Output the (x, y) coordinate of the center of the cell containing the given text.  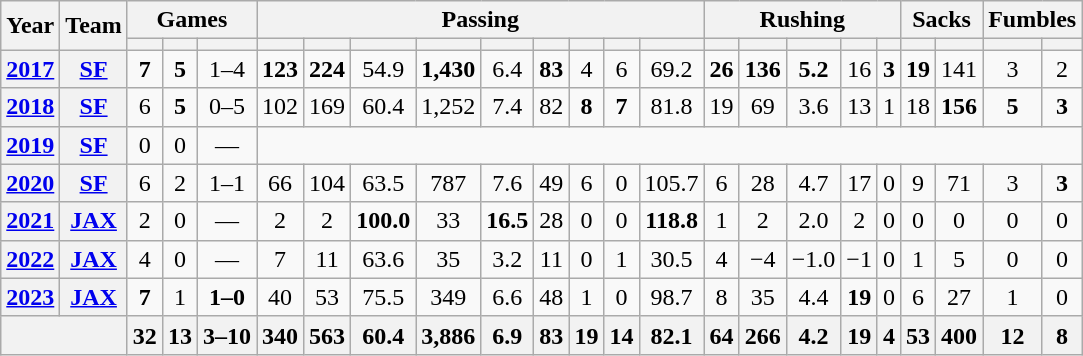
75.5 (384, 297)
12 (1013, 335)
82.1 (672, 335)
66 (280, 183)
82 (552, 107)
−1.0 (814, 259)
349 (448, 297)
156 (960, 107)
3.6 (814, 107)
2017 (30, 69)
63.6 (384, 259)
16.5 (508, 221)
69.2 (672, 69)
81.8 (672, 107)
69 (762, 107)
2.0 (814, 221)
1–0 (226, 297)
118.8 (672, 221)
400 (960, 335)
4.4 (814, 297)
54.9 (384, 69)
102 (280, 107)
3,886 (448, 335)
2023 (30, 297)
340 (280, 335)
27 (960, 297)
98.7 (672, 297)
4.2 (814, 335)
266 (762, 335)
787 (448, 183)
105.7 (672, 183)
7.4 (508, 107)
33 (448, 221)
30.5 (672, 259)
136 (762, 69)
9 (918, 183)
224 (328, 69)
123 (280, 69)
Passing (481, 20)
Games (192, 20)
18 (918, 107)
Rushing (802, 20)
32 (144, 335)
7.6 (508, 183)
2018 (30, 107)
49 (552, 183)
2021 (30, 221)
1,252 (448, 107)
141 (960, 69)
63.5 (384, 183)
1–1 (226, 183)
−1 (860, 259)
1–4 (226, 69)
0–5 (226, 107)
1,430 (448, 69)
Year (30, 26)
71 (960, 183)
3–10 (226, 335)
Team (94, 26)
6.4 (508, 69)
2020 (30, 183)
40 (280, 297)
Fumbles (1032, 20)
6.9 (508, 335)
3.2 (508, 259)
64 (722, 335)
6.6 (508, 297)
17 (860, 183)
14 (622, 335)
48 (552, 297)
26 (722, 69)
16 (860, 69)
104 (328, 183)
2022 (30, 259)
100.0 (384, 221)
563 (328, 335)
5.2 (814, 69)
169 (328, 107)
4.7 (814, 183)
2019 (30, 145)
Sacks (941, 20)
−4 (762, 259)
